Search for the cell housing the specified text and yield its (X, Y) center coordinate. 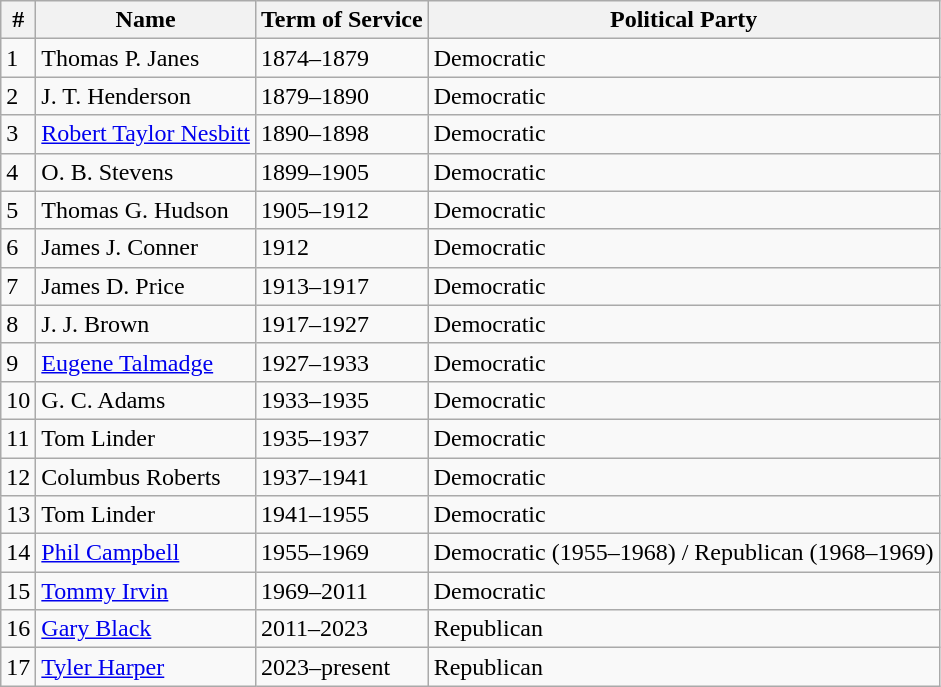
Political Party (684, 20)
1937–1941 (342, 477)
1935–1937 (342, 438)
J. T. Henderson (146, 96)
Columbus Roberts (146, 477)
13 (18, 515)
Term of Service (342, 20)
1933–1935 (342, 400)
O. B. Stevens (146, 172)
10 (18, 400)
Name (146, 20)
1941–1955 (342, 515)
1912 (342, 248)
1874–1879 (342, 58)
4 (18, 172)
11 (18, 438)
8 (18, 324)
2011–2023 (342, 629)
15 (18, 591)
6 (18, 248)
17 (18, 667)
9 (18, 362)
1913–1917 (342, 286)
James J. Conner (146, 248)
1969–2011 (342, 591)
# (18, 20)
1899–1905 (342, 172)
Democratic (1955–1968) / Republican (1968–1969) (684, 553)
2 (18, 96)
J. J. Brown (146, 324)
James D. Price (146, 286)
Eugene Talmadge (146, 362)
Tyler Harper (146, 667)
1890–1898 (342, 134)
2023–present (342, 667)
1917–1927 (342, 324)
14 (18, 553)
Thomas P. Janes (146, 58)
Tommy Irvin (146, 591)
Robert Taylor Nesbitt (146, 134)
Gary Black (146, 629)
1955–1969 (342, 553)
Thomas G. Hudson (146, 210)
1879–1890 (342, 96)
12 (18, 477)
3 (18, 134)
Phil Campbell (146, 553)
16 (18, 629)
7 (18, 286)
1 (18, 58)
G. C. Adams (146, 400)
1927–1933 (342, 362)
5 (18, 210)
1905–1912 (342, 210)
